For the text-containing cell, return its midpoint in [X, Y] coordinate format. 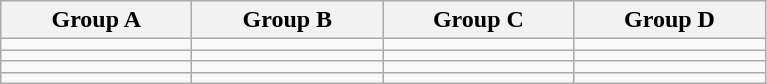
Group B [288, 20]
Group C [478, 20]
Group D [670, 20]
Group A [96, 20]
